For the text-containing cell, return its midpoint in (X, Y) coordinate format. 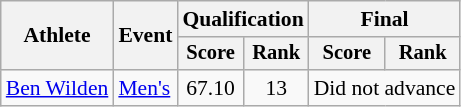
67.10 (210, 88)
Ben Wilden (58, 88)
Final (385, 19)
Men's (145, 88)
Athlete (58, 36)
Qualification (242, 19)
Event (145, 36)
Did not advance (385, 88)
13 (276, 88)
